Extract the [x, y] coordinate from the center of the cell holding the provided text.  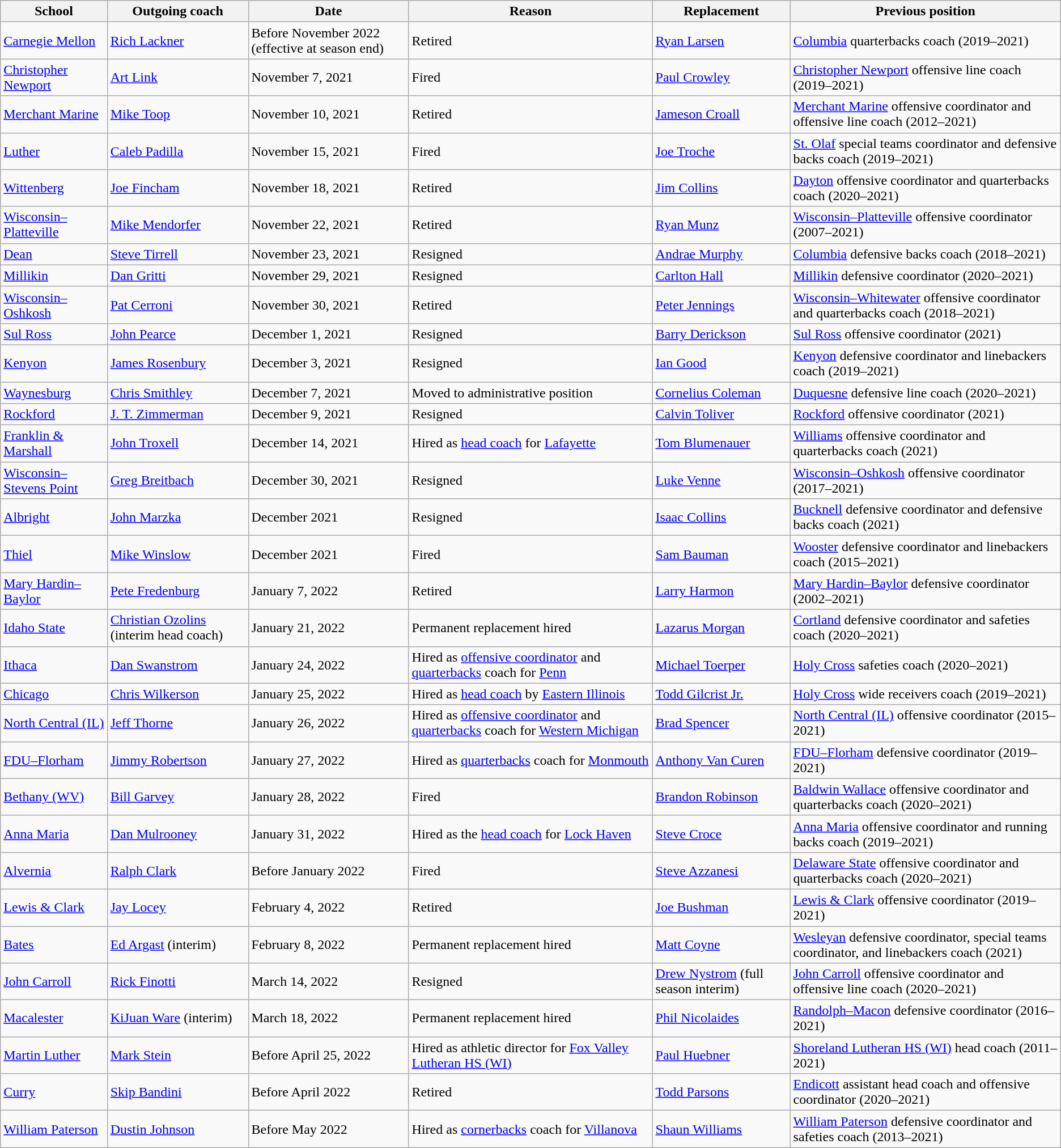
Ed Argast (interim) [178, 944]
January 24, 2022 [329, 664]
December 7, 2021 [329, 393]
January 27, 2022 [329, 760]
John Marzka [178, 517]
Dan Mulrooney [178, 833]
Mike Toop [178, 115]
Larry Harmon [721, 591]
Art Link [178, 77]
Peter Jennings [721, 305]
Joe Bushman [721, 907]
Christopher Newport offensive line coach (2019–2021) [925, 77]
December 3, 2021 [329, 363]
Joe Troche [721, 151]
January 25, 2022 [329, 694]
Michael Toerper [721, 664]
December 9, 2021 [329, 414]
Todd Parsons [721, 1092]
North Central (IL) offensive coordinator (2015–2021) [925, 723]
December 1, 2021 [329, 334]
Chris Wilkerson [178, 694]
William Paterson [54, 1129]
Sul Ross offensive coordinator (2021) [925, 334]
Merchant Marine offensive coordinator and offensive line coach (2012–2021) [925, 115]
Before November 2022 (effective at season end) [329, 41]
Bucknell defensive coordinator and defensive backs coach (2021) [925, 517]
North Central (IL) [54, 723]
Holy Cross wide receivers coach (2019–2021) [925, 694]
Joe Fincham [178, 188]
FDU–Florham defensive coordinator (2019–2021) [925, 760]
Steve Tirrell [178, 254]
Mark Stein [178, 1056]
Macalester [54, 1018]
Franklin & Marshall [54, 443]
Christian Ozolins (interim head coach) [178, 628]
Merchant Marine [54, 115]
Wooster defensive coordinator and linebackers coach (2015–2021) [925, 554]
Before April 25, 2022 [329, 1056]
Anna Maria offensive coordinator and running backs coach (2019–2021) [925, 833]
Before April 2022 [329, 1092]
February 4, 2022 [329, 907]
J. T. Zimmerman [178, 414]
Sam Bauman [721, 554]
Hired as offensive coordinator and quarterbacks coach for Penn [530, 664]
Williams offensive coordinator and quarterbacks coach (2021) [925, 443]
School [54, 11]
Rockford offensive coordinator (2021) [925, 414]
Isaac Collins [721, 517]
Todd Gilcrist Jr. [721, 694]
November 22, 2021 [329, 224]
Bethany (WV) [54, 797]
Caleb Padilla [178, 151]
Delaware State offensive coordinator and quarterbacks coach (2020–2021) [925, 871]
Carnegie Mellon [54, 41]
Previous position [925, 11]
Hired as head coach by Eastern Illinois [530, 694]
Hired as offensive coordinator and quarterbacks coach for Western Michigan [530, 723]
Wisconsin–Stevens Point [54, 481]
Cornelius Coleman [721, 393]
Hired as head coach for Lafayette [530, 443]
Ralph Clark [178, 871]
Jeff Thorne [178, 723]
John Troxell [178, 443]
Dan Gritti [178, 276]
Bill Garvey [178, 797]
Ryan Larsen [721, 41]
Lewis & Clark [54, 907]
March 14, 2022 [329, 982]
Paul Huebner [721, 1056]
William Paterson defensive coordinator and safeties coach (2013–2021) [925, 1129]
Wisconsin–Oshkosh [54, 305]
Ryan Munz [721, 224]
Pete Fredenburg [178, 591]
Sul Ross [54, 334]
Cortland defensive coordinator and safeties coach (2020–2021) [925, 628]
Before May 2022 [329, 1129]
Hired as quarterbacks coach for Monmouth [530, 760]
Kenyon defensive coordinator and linebackers coach (2019–2021) [925, 363]
Greg Breitbach [178, 481]
Endicott assistant head coach and offensive coordinator (2020–2021) [925, 1092]
Outgoing coach [178, 11]
Bates [54, 944]
Shaun Williams [721, 1129]
Lazarus Morgan [721, 628]
Dustin Johnson [178, 1129]
Wisconsin–Platteville offensive coordinator (2007–2021) [925, 224]
Andrae Murphy [721, 254]
Matt Coyne [721, 944]
Anna Maria [54, 833]
Mike Winslow [178, 554]
Dayton offensive coordinator and quarterbacks coach (2020–2021) [925, 188]
Ithaca [54, 664]
Dan Swanstrom [178, 664]
Replacement [721, 11]
Jay Locey [178, 907]
FDU–Florham [54, 760]
February 8, 2022 [329, 944]
Albright [54, 517]
Moved to administrative position [530, 393]
John Carroll [54, 982]
Luther [54, 151]
Shoreland Lutheran HS (WI) head coach (2011–2021) [925, 1056]
Wisconsin–Oshkosh offensive coordinator (2017–2021) [925, 481]
Carlton Hall [721, 276]
Christopher Newport [54, 77]
Brandon Robinson [721, 797]
December 14, 2021 [329, 443]
Millikin defensive coordinator (2020–2021) [925, 276]
Calvin Toliver [721, 414]
Date [329, 11]
Mike Mendorfer [178, 224]
Columbia quarterbacks coach (2019–2021) [925, 41]
Curry [54, 1092]
Hired as cornerbacks coach for Villanova [530, 1129]
Lewis & Clark offensive coordinator (2019–2021) [925, 907]
March 18, 2022 [329, 1018]
Jameson Croall [721, 115]
Tom Blumenauer [721, 443]
Brad Spencer [721, 723]
Luke Venne [721, 481]
Waynesburg [54, 393]
November 7, 2021 [329, 77]
Pat Cerroni [178, 305]
November 15, 2021 [329, 151]
Wesleyan defensive coordinator, special teams coordinator, and linebackers coach (2021) [925, 944]
John Carroll offensive coordinator and offensive line coach (2020–2021) [925, 982]
St. Olaf special teams coordinator and defensive backs coach (2019–2021) [925, 151]
November 10, 2021 [329, 115]
January 26, 2022 [329, 723]
January 31, 2022 [329, 833]
December 30, 2021 [329, 481]
Anthony Van Curen [721, 760]
Alvernia [54, 871]
Rockford [54, 414]
Rich Lackner [178, 41]
Wittenberg [54, 188]
November 30, 2021 [329, 305]
Jimmy Robertson [178, 760]
Mary Hardin–Baylor defensive coordinator (2002–2021) [925, 591]
January 21, 2022 [329, 628]
Before January 2022 [329, 871]
Drew Nystrom (full season interim) [721, 982]
Martin Luther [54, 1056]
Idaho State [54, 628]
Rick Finotti [178, 982]
John Pearce [178, 334]
Barry Derickson [721, 334]
James Rosenbury [178, 363]
January 7, 2022 [329, 591]
Steve Croce [721, 833]
Holy Cross safeties coach (2020–2021) [925, 664]
Ian Good [721, 363]
Reason [530, 11]
Baldwin Wallace offensive coordinator and quarterbacks coach (2020–2021) [925, 797]
Phil Nicolaides [721, 1018]
Hired as the head coach for Lock Haven [530, 833]
Wisconsin–Platteville [54, 224]
Skip Bandini [178, 1092]
Randolph–Macon defensive coordinator (2016–2021) [925, 1018]
Chicago [54, 694]
Columbia defensive backs coach (2018–2021) [925, 254]
Millikin [54, 276]
Wisconsin–Whitewater offensive coordinator and quarterbacks coach (2018–2021) [925, 305]
Dean [54, 254]
November 29, 2021 [329, 276]
November 18, 2021 [329, 188]
KiJuan Ware (interim) [178, 1018]
Mary Hardin–Baylor [54, 591]
Hired as athletic director for Fox Valley Lutheran HS (WI) [530, 1056]
November 23, 2021 [329, 254]
Paul Crowley [721, 77]
Chris Smithley [178, 393]
Jim Collins [721, 188]
Thiel [54, 554]
Steve Azzanesi [721, 871]
January 28, 2022 [329, 797]
Duquesne defensive line coach (2020–2021) [925, 393]
Kenyon [54, 363]
